Search for the cell housing the specified text and yield its (x, y) center coordinate. 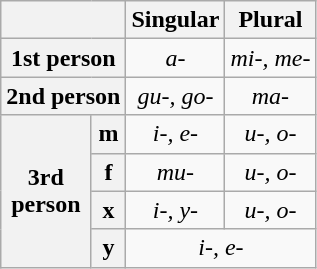
gu-, go- (176, 96)
Plural (270, 20)
a- (176, 58)
y (108, 248)
Singular (176, 20)
mu- (176, 172)
f (108, 172)
3rdperson (46, 191)
ma- (270, 96)
m (108, 134)
2nd person (64, 96)
i-, y- (176, 210)
x (108, 210)
mi-, me- (270, 58)
1st person (64, 58)
